Extract the [X, Y] coordinate from the center of the cell holding the provided text.  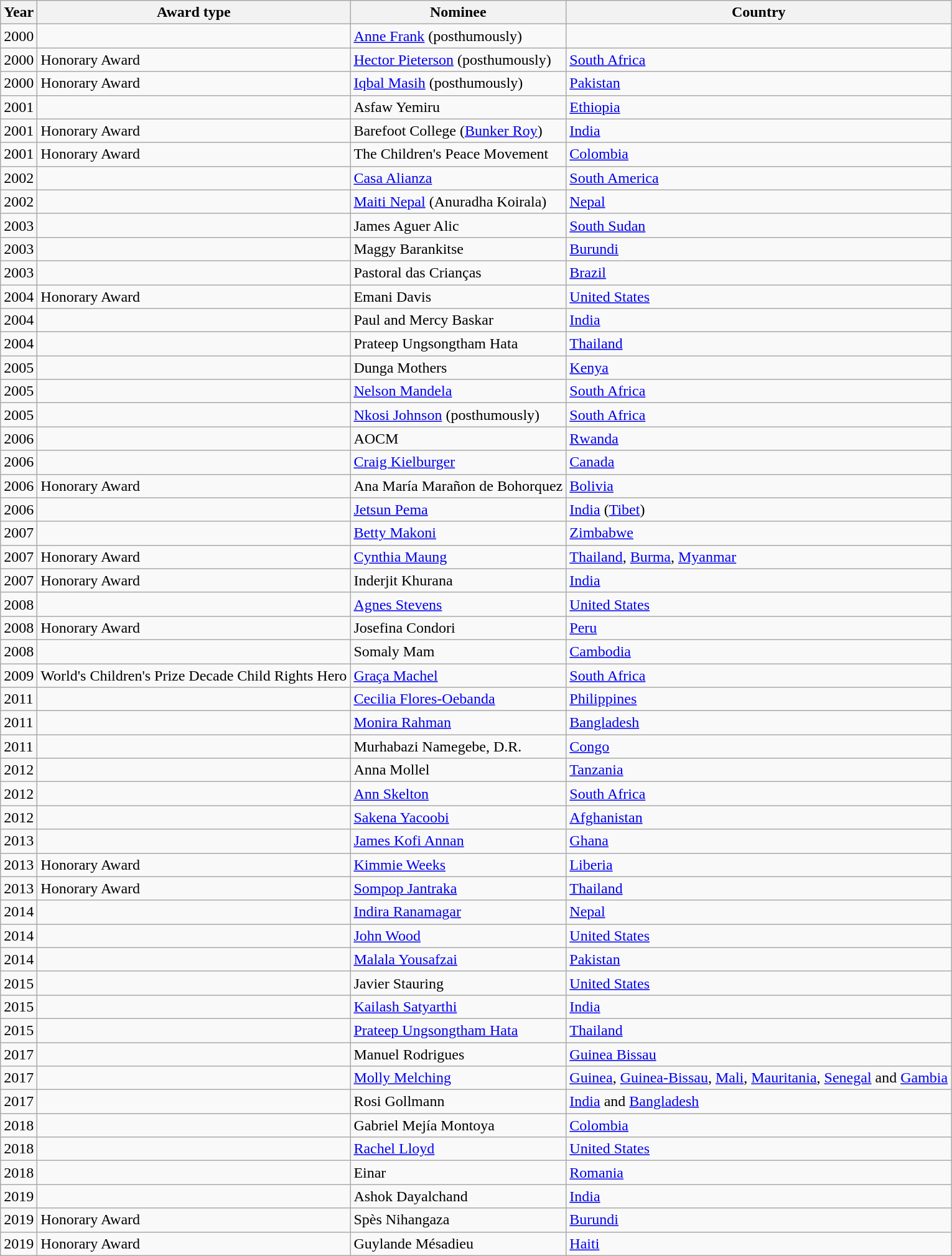
Pastoral das Crianças [458, 272]
Paul and Mercy Baskar [458, 320]
Gabriel Mejía Montoya [458, 1125]
Peru [759, 628]
Barefoot College (Bunker Roy) [458, 131]
Ashok Dayalchand [458, 1196]
Canada [759, 462]
Monira Rahman [458, 723]
Haiti [759, 1244]
Maiti Nepal (Anuradha Koirala) [458, 202]
The Children's Peace Movement [458, 154]
James Aguer Alic [458, 225]
Agnes Stevens [458, 604]
Casa Alianza [458, 178]
Dunga Mothers [458, 368]
Romania [759, 1173]
Brazil [759, 272]
John Wood [458, 936]
Ghana [759, 841]
Javier Stauring [458, 983]
AOCM [458, 439]
Malala Yousafzai [458, 959]
Somaly Mam [458, 651]
Kimmie Weeks [458, 865]
Rwanda [759, 439]
Indira Ranamagar [458, 912]
Asfaw Yemiru [458, 107]
Bangladesh [759, 723]
Sakena Yacoobi [458, 817]
2009 [19, 675]
Einar [458, 1173]
Ethiopia [759, 107]
Manuel Rodrigues [458, 1054]
Guinea Bissau [759, 1054]
Year [19, 12]
India (Tibet) [759, 509]
Guylande Mésadieu [458, 1244]
Murhabazi Namegebe, D.R. [458, 747]
Hector Pieterson (posthumously) [458, 60]
Cynthia Maung [458, 557]
Anne Frank (posthumously) [458, 36]
Josefina Condori [458, 628]
Craig Kielburger [458, 462]
Sompop Jantraka [458, 888]
Zimbabwe [759, 533]
Rosi Gollmann [458, 1102]
Guinea, Guinea-Bissau, Mali, Mauritania, Senegal and Gambia [759, 1078]
Betty Makoni [458, 533]
Country [759, 12]
Nkosi Johnson (posthumously) [458, 415]
Rachel Lloyd [458, 1149]
Cambodia [759, 651]
Thailand, Burma, Myanmar [759, 557]
Ana María Marañon de Bohorquez [458, 486]
Maggy Barankitse [458, 249]
Spès Nihangaza [458, 1220]
Iqbal Masih (posthumously) [458, 83]
Anna Mollel [458, 770]
Award type [194, 12]
India and Bangladesh [759, 1102]
Graça Machel [458, 675]
Ann Skelton [458, 794]
Nelson Mandela [458, 391]
Kailash Satyarthi [458, 1007]
Afghanistan [759, 817]
Congo [759, 747]
Inderjit Khurana [458, 580]
Kenya [759, 368]
South Sudan [759, 225]
Molly Melching [458, 1078]
South America [759, 178]
Jetsun Pema [458, 509]
Cecilia Flores-Oebanda [458, 699]
World's Children's Prize Decade Child Rights Hero [194, 675]
Bolivia [759, 486]
Philippines [759, 699]
Nominee [458, 12]
Emani Davis [458, 297]
James Kofi Annan [458, 841]
Liberia [759, 865]
Tanzania [759, 770]
